From the cell containing the given text, extract its center point as (X, Y) coordinate. 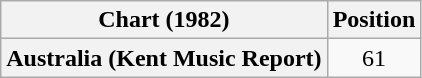
Australia (Kent Music Report) (164, 58)
Position (374, 20)
Chart (1982) (164, 20)
61 (374, 58)
